For the text-containing cell, return its midpoint in [x, y] coordinate format. 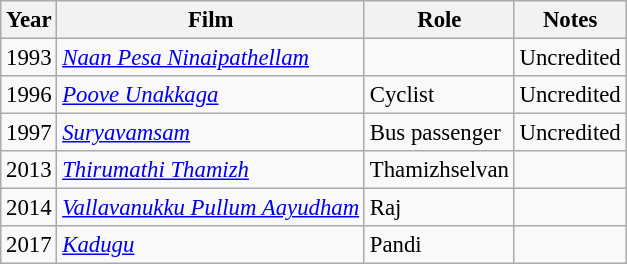
Kadugu [211, 245]
Thirumathi Thamizh [211, 170]
Poove Unakkaga [211, 95]
Naan Pesa Ninaipathellam [211, 58]
1996 [29, 95]
1997 [29, 133]
Bus passenger [439, 133]
Role [439, 20]
Notes [570, 20]
2014 [29, 208]
Raj [439, 208]
Vallavanukku Pullum Aayudham [211, 208]
2017 [29, 245]
1993 [29, 58]
Film [211, 20]
Cyclist [439, 95]
Thamizhselvan [439, 170]
Suryavamsam [211, 133]
2013 [29, 170]
Year [29, 20]
Pandi [439, 245]
